From the cell containing the given text, extract its center point as (X, Y) coordinate. 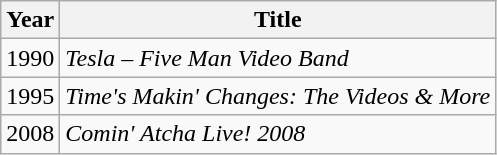
Comin' Atcha Live! 2008 (278, 134)
Tesla – Five Man Video Band (278, 58)
1995 (30, 96)
2008 (30, 134)
Year (30, 20)
1990 (30, 58)
Time's Makin' Changes: The Videos & More (278, 96)
Title (278, 20)
